Return [x, y] of the center of cell containing provided text 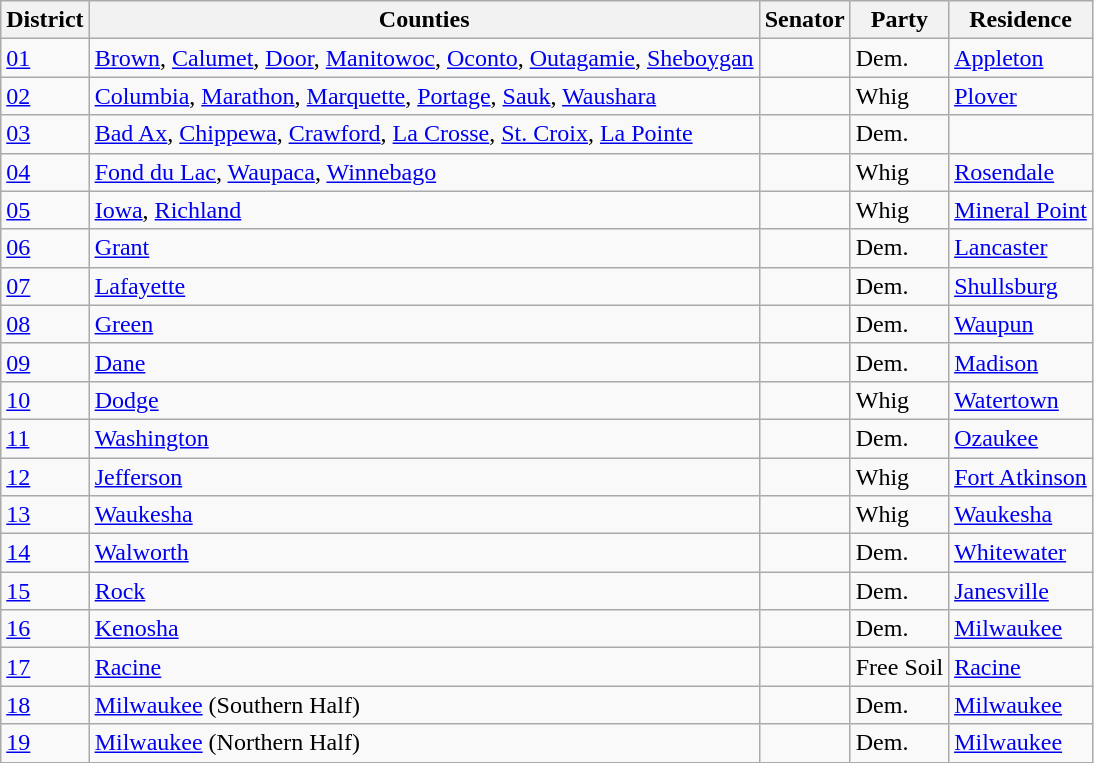
12 [45, 477]
Janesville [1021, 591]
19 [45, 743]
Walworth [424, 553]
District [45, 20]
Kenosha [424, 629]
04 [45, 172]
Counties [424, 20]
06 [45, 248]
Free Soil [899, 667]
17 [45, 667]
Residence [1021, 20]
Brown, Calumet, Door, Manitowoc, Oconto, Outagamie, Sheboygan [424, 58]
Lafayette [424, 286]
Columbia, Marathon, Marquette, Portage, Sauk, Waushara [424, 96]
Mineral Point [1021, 210]
Green [424, 324]
Milwaukee (Northern Half) [424, 743]
Rock [424, 591]
Grant [424, 248]
11 [45, 438]
08 [45, 324]
13 [45, 515]
10 [45, 400]
Rosendale [1021, 172]
15 [45, 591]
18 [45, 705]
01 [45, 58]
Ozaukee [1021, 438]
09 [45, 362]
Senator [804, 20]
Waupun [1021, 324]
Shullsburg [1021, 286]
16 [45, 629]
Iowa, Richland [424, 210]
05 [45, 210]
Washington [424, 438]
Fond du Lac, Waupaca, Winnebago [424, 172]
Whitewater [1021, 553]
Lancaster [1021, 248]
03 [45, 134]
Milwaukee (Southern Half) [424, 705]
Plover [1021, 96]
14 [45, 553]
Dodge [424, 400]
Dane [424, 362]
Appleton [1021, 58]
Watertown [1021, 400]
Fort Atkinson [1021, 477]
Madison [1021, 362]
Bad Ax, Chippewa, Crawford, La Crosse, St. Croix, La Pointe [424, 134]
02 [45, 96]
Party [899, 20]
Jefferson [424, 477]
07 [45, 286]
